Pinpoint the cell where the given text exists, returning its (X, Y) midpoint coordinate. 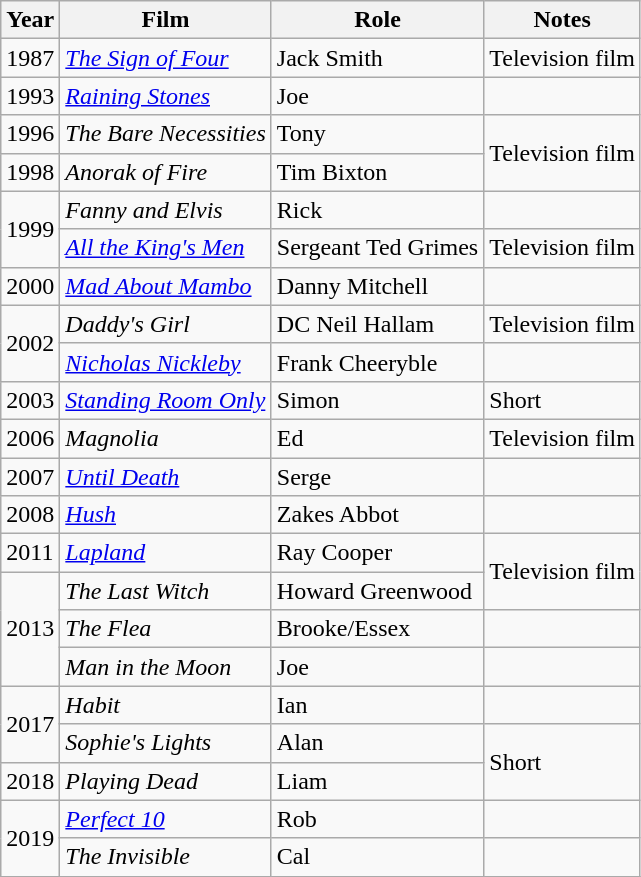
1996 (30, 134)
Nicholas Nickleby (166, 362)
1998 (30, 172)
Mad About Mambo (166, 286)
Tony (377, 134)
The Flea (166, 629)
Rob (377, 819)
Until Death (166, 477)
Magnolia (166, 438)
Ray Cooper (377, 553)
All the King's Men (166, 248)
DC Neil Hallam (377, 324)
Lapland (166, 553)
Notes (562, 20)
Sergeant Ted Grimes (377, 248)
Role (377, 20)
2011 (30, 553)
Film (166, 20)
2008 (30, 515)
2013 (30, 629)
1999 (30, 229)
The Sign of Four (166, 58)
Serge (377, 477)
The Invisible (166, 857)
2017 (30, 724)
1987 (30, 58)
The Bare Necessities (166, 134)
2006 (30, 438)
Danny Mitchell (377, 286)
Jack Smith (377, 58)
Ian (377, 705)
Frank Cheeryble (377, 362)
2002 (30, 343)
Standing Room Only (166, 400)
2007 (30, 477)
2018 (30, 781)
Cal (377, 857)
Howard Greenwood (377, 591)
2000 (30, 286)
Liam (377, 781)
2019 (30, 838)
Brooke/Essex (377, 629)
Rick (377, 210)
Daddy's Girl (166, 324)
Hush (166, 515)
Year (30, 20)
Raining Stones (166, 96)
The Last Witch (166, 591)
Zakes Abbot (377, 515)
Alan (377, 743)
Man in the Moon (166, 667)
Tim Bixton (377, 172)
Habit (166, 705)
Playing Dead (166, 781)
Fanny and Elvis (166, 210)
1993 (30, 96)
Sophie's Lights (166, 743)
Perfect 10 (166, 819)
Simon (377, 400)
Anorak of Fire (166, 172)
2003 (30, 400)
Ed (377, 438)
